Capture the cell that displays the provided text and extract its [x, y] central coordinate. 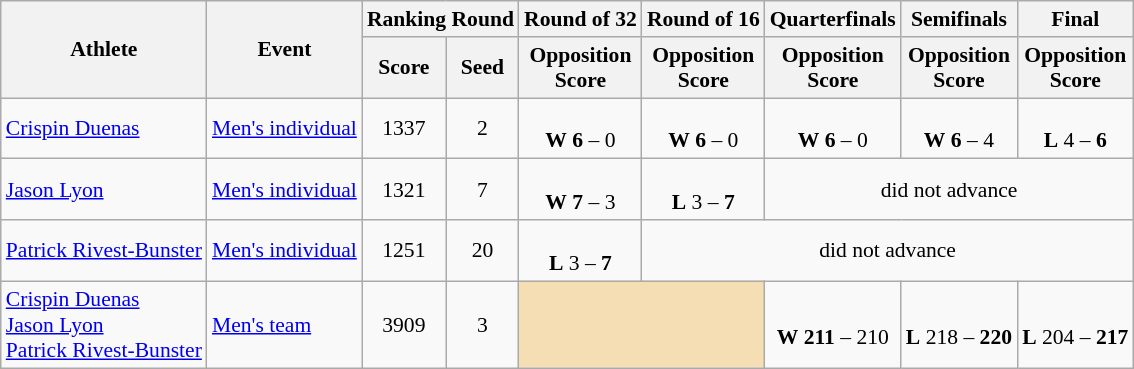
1251 [404, 250]
W 211 – 210 [833, 324]
Event [284, 50]
L 4 – 6 [1075, 128]
Round of 32 [580, 19]
Crispin Duenas [104, 128]
Men's team [284, 324]
Athlete [104, 50]
Round of 16 [704, 19]
Jason Lyon [104, 190]
L 204 – 217 [1075, 324]
1321 [404, 190]
20 [482, 250]
Score [404, 68]
Patrick Rivest-Bunster [104, 250]
W 6 – 4 [959, 128]
3909 [404, 324]
1337 [404, 128]
L 218 – 220 [959, 324]
3 [482, 324]
Final [1075, 19]
Quarterfinals [833, 19]
Crispin DuenasJason LyonPatrick Rivest-Bunster [104, 324]
Ranking Round [440, 19]
2 [482, 128]
W 7 – 3 [580, 190]
7 [482, 190]
Seed [482, 68]
Semifinals [959, 19]
